Search for the cell housing the specified text and yield its [x, y] center coordinate. 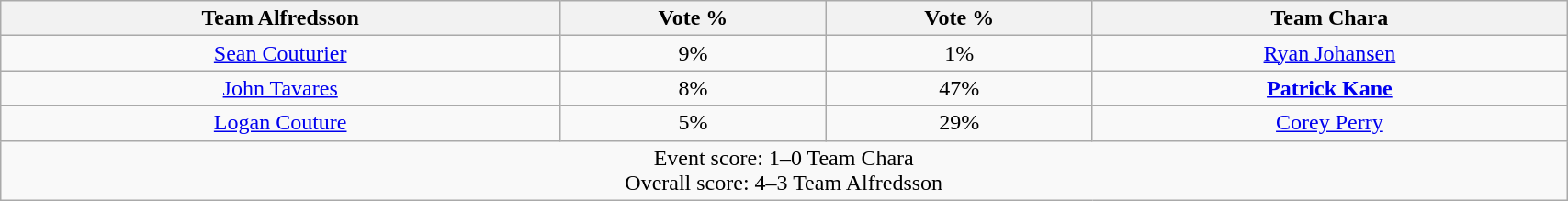
Sean Couturier [281, 53]
8% [694, 88]
Ryan Johansen [1329, 53]
1% [959, 53]
John Tavares [281, 88]
5% [694, 123]
Team Chara [1329, 18]
47% [959, 88]
Logan Couture [281, 123]
Corey Perry [1329, 123]
Team Alfredsson [281, 18]
Event score: 1–0 Team Chara Overall score: 4–3 Team Alfredsson [784, 171]
Patrick Kane [1329, 88]
9% [694, 53]
29% [959, 123]
